Scan for the cell matching the given text and deliver its [x, y] coordinate at center. 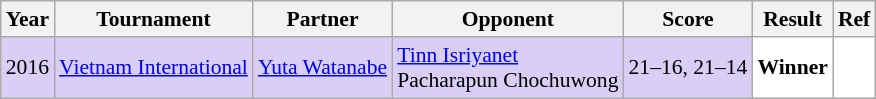
Result [792, 19]
Partner [322, 19]
Tinn Isriyanet Pacharapun Chochuwong [508, 68]
21–16, 21–14 [688, 68]
Yuta Watanabe [322, 68]
Tournament [154, 19]
Score [688, 19]
2016 [28, 68]
Ref [854, 19]
Year [28, 19]
Vietnam International [154, 68]
Winner [792, 68]
Opponent [508, 19]
